Scan for the cell matching the given text and deliver its (x, y) coordinate at center. 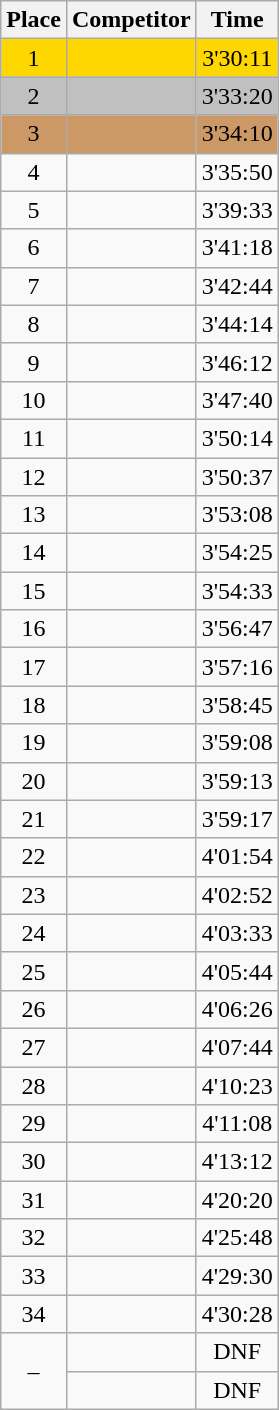
3'50:14 (237, 438)
23 (34, 895)
3'50:37 (237, 477)
3'30:11 (237, 58)
27 (34, 1047)
3'59:13 (237, 781)
21 (34, 819)
3 (34, 134)
3'59:08 (237, 743)
3'35:50 (237, 172)
19 (34, 743)
25 (34, 971)
4'06:26 (237, 1009)
3'58:45 (237, 705)
28 (34, 1085)
4'03:33 (237, 933)
11 (34, 438)
29 (34, 1124)
17 (34, 667)
3'47:40 (237, 400)
30 (34, 1162)
3'42:44 (237, 286)
14 (34, 553)
3'34:10 (237, 134)
12 (34, 477)
4'20:20 (237, 1200)
24 (34, 933)
15 (34, 591)
31 (34, 1200)
8 (34, 324)
3'41:18 (237, 248)
4'29:30 (237, 1276)
33 (34, 1276)
Place (34, 20)
1 (34, 58)
3'56:47 (237, 629)
4 (34, 172)
18 (34, 705)
9 (34, 362)
26 (34, 1009)
3'33:20 (237, 96)
3'59:17 (237, 819)
3'57:16 (237, 667)
Time (237, 20)
2 (34, 96)
32 (34, 1238)
34 (34, 1314)
4'10:23 (237, 1085)
– (34, 1371)
3'53:08 (237, 515)
4'01:54 (237, 857)
4'07:44 (237, 1047)
5 (34, 210)
4'05:44 (237, 971)
3'46:12 (237, 362)
4'13:12 (237, 1162)
3'39:33 (237, 210)
4'25:48 (237, 1238)
3'54:25 (237, 553)
20 (34, 781)
22 (34, 857)
4'11:08 (237, 1124)
3'44:14 (237, 324)
4'30:28 (237, 1314)
Competitor (131, 20)
16 (34, 629)
4'02:52 (237, 895)
7 (34, 286)
10 (34, 400)
13 (34, 515)
6 (34, 248)
3'54:33 (237, 591)
